Return the [x, y] coordinate for the center point of the cell that contains the specified text.  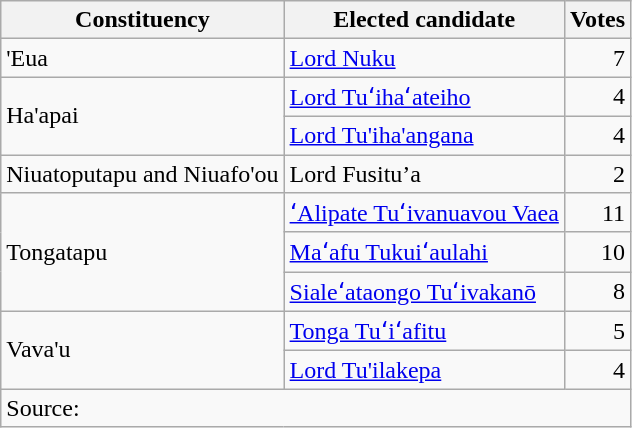
ʻAlipate Tuʻivanuavou Vaea [424, 213]
Elected candidate [424, 20]
Ha'apai [142, 116]
Constituency [142, 20]
8 [597, 292]
Sialeʻataongo Tuʻivakanō [424, 292]
Source: [316, 408]
Lord Nuku [424, 58]
2 [597, 173]
Lord Fusitu’a [424, 173]
'Eua [142, 58]
10 [597, 252]
7 [597, 58]
5 [597, 331]
Votes [597, 20]
Vava'u [142, 350]
Lord Tu'ilakepa [424, 370]
Lord Tuʻihaʻateiho [424, 97]
Tonga Tuʻiʻafitu [424, 331]
Lord Tu'iha'angana [424, 135]
Niuatoputapu and Niuafo'ou [142, 173]
Tongatapu [142, 252]
Maʻafu Tukuiʻaulahi [424, 252]
11 [597, 213]
